Identify which cell holds the provided text, then report its [X, Y] central coordinate. 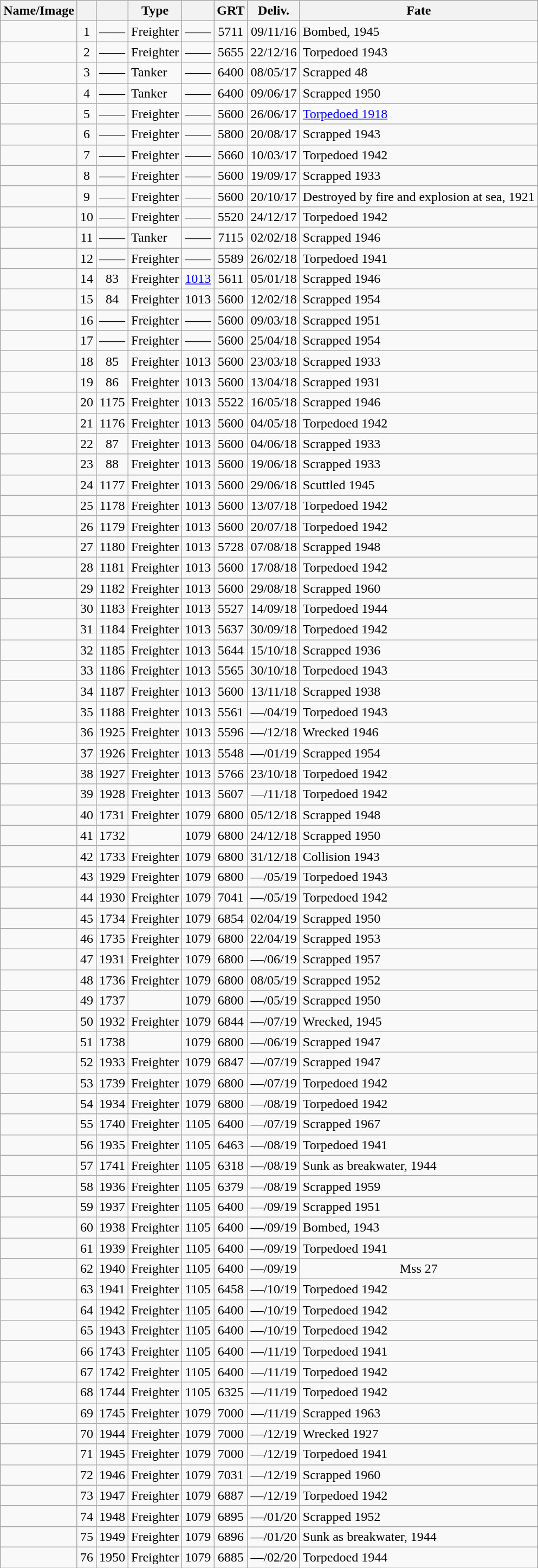
5607 [231, 794]
Scrapped 48 [418, 73]
02/02/18 [274, 237]
1183 [113, 609]
—/02/20 [274, 1557]
1178 [113, 506]
24/12/18 [274, 835]
5548 [231, 753]
GRT [231, 11]
1186 [113, 671]
Bombed, 1943 [418, 1227]
19/06/18 [274, 464]
Deliv. [274, 11]
05/01/18 [274, 279]
Scrapped 1943 [418, 134]
1931 [113, 960]
12 [87, 258]
5766 [231, 774]
43 [87, 877]
5655 [231, 52]
86 [113, 382]
72 [87, 1475]
Scrapped 1931 [418, 382]
7 [87, 155]
6844 [231, 1021]
1177 [113, 485]
1947 [113, 1495]
1939 [113, 1248]
24/12/17 [274, 217]
75 [87, 1537]
30/10/18 [274, 671]
58 [87, 1186]
5660 [231, 155]
7041 [231, 897]
02/04/19 [274, 918]
10 [87, 217]
6854 [231, 918]
1933 [113, 1062]
6895 [231, 1516]
17/08/18 [274, 567]
5711 [231, 31]
—/01/19 [274, 753]
1946 [113, 1475]
1948 [113, 1516]
29/06/18 [274, 485]
57 [87, 1165]
1188 [113, 712]
48 [87, 980]
1943 [113, 1331]
24 [87, 485]
37 [87, 753]
36 [87, 733]
22/04/19 [274, 939]
Collision 1943 [418, 856]
44 [87, 897]
13/04/18 [274, 382]
1932 [113, 1021]
73 [87, 1495]
76 [87, 1557]
56 [87, 1145]
61 [87, 1248]
23/10/18 [274, 774]
42 [87, 856]
7115 [231, 237]
Scrapped 1936 [418, 650]
04/05/18 [274, 423]
Mss 27 [418, 1269]
09/03/18 [274, 320]
1185 [113, 650]
3 [87, 73]
1735 [113, 939]
27 [87, 547]
11 [87, 237]
Wrecked 1927 [418, 1434]
18 [87, 361]
5522 [231, 403]
Fate [418, 11]
28 [87, 567]
—/11/18 [274, 794]
2 [87, 52]
49 [87, 1001]
5644 [231, 650]
1935 [113, 1145]
6463 [231, 1145]
Name/Image [39, 11]
13/07/18 [274, 506]
1743 [113, 1351]
74 [87, 1516]
Scrapped 1959 [418, 1186]
45 [87, 918]
5527 [231, 609]
Scrapped 1957 [418, 960]
30/09/18 [274, 630]
1928 [113, 794]
10/03/17 [274, 155]
25 [87, 506]
Scrapped 1953 [418, 939]
—/12/18 [274, 733]
8 [87, 176]
5800 [231, 134]
1737 [113, 1001]
05/12/18 [274, 815]
6887 [231, 1495]
1734 [113, 918]
66 [87, 1351]
1187 [113, 691]
35 [87, 712]
1180 [113, 547]
5520 [231, 217]
1742 [113, 1372]
1927 [113, 774]
54 [87, 1104]
07/08/18 [274, 547]
5637 [231, 630]
40 [87, 815]
Scrapped 1938 [418, 691]
1739 [113, 1083]
29/08/18 [274, 588]
22 [87, 444]
1741 [113, 1165]
65 [87, 1331]
32 [87, 650]
30 [87, 609]
6885 [231, 1557]
Type [155, 11]
1176 [113, 423]
19/09/17 [274, 176]
23 [87, 464]
Bombed, 1945 [418, 31]
84 [113, 300]
1733 [113, 856]
Wrecked 1946 [418, 733]
47 [87, 960]
33 [87, 671]
6379 [231, 1186]
14 [87, 279]
6318 [231, 1165]
1945 [113, 1454]
9 [87, 196]
1738 [113, 1042]
5565 [231, 671]
1181 [113, 567]
4 [87, 93]
6896 [231, 1537]
20/07/18 [274, 526]
38 [87, 774]
1184 [113, 630]
51 [87, 1042]
87 [113, 444]
85 [113, 361]
62 [87, 1269]
04/06/18 [274, 444]
1950 [113, 1557]
09/11/16 [274, 31]
5561 [231, 712]
71 [87, 1454]
68 [87, 1392]
1930 [113, 897]
1940 [113, 1269]
20 [87, 403]
1942 [113, 1310]
34 [87, 691]
63 [87, 1290]
1941 [113, 1290]
41 [87, 835]
Torpedoed 1918 [418, 114]
5728 [231, 547]
1 [87, 31]
26 [87, 526]
26/06/17 [274, 114]
09/06/17 [274, 93]
55 [87, 1124]
16 [87, 320]
1925 [113, 733]
08/05/19 [274, 980]
20/08/17 [274, 134]
1949 [113, 1537]
1938 [113, 1227]
23/03/18 [274, 361]
69 [87, 1413]
7031 [231, 1475]
12/02/18 [274, 300]
08/05/17 [274, 73]
60 [87, 1227]
Destroyed by fire and explosion at sea, 1921 [418, 196]
64 [87, 1310]
88 [113, 464]
53 [87, 1083]
Wrecked, 1945 [418, 1021]
1944 [113, 1434]
5596 [231, 733]
19 [87, 382]
46 [87, 939]
1929 [113, 877]
1732 [113, 835]
1745 [113, 1413]
39 [87, 794]
67 [87, 1372]
1179 [113, 526]
1731 [113, 815]
5589 [231, 258]
70 [87, 1434]
6 [87, 134]
26/02/18 [274, 258]
21 [87, 423]
13/11/18 [274, 691]
52 [87, 1062]
83 [113, 279]
31 [87, 630]
1182 [113, 588]
—/04/19 [274, 712]
25/04/18 [274, 341]
Scrapped 1967 [418, 1124]
1937 [113, 1207]
17 [87, 341]
15 [87, 300]
1175 [113, 403]
6325 [231, 1392]
5 [87, 114]
1934 [113, 1104]
50 [87, 1021]
Scrapped 1963 [418, 1413]
6847 [231, 1062]
6458 [231, 1290]
5611 [231, 279]
1740 [113, 1124]
14/09/18 [274, 609]
20/10/17 [274, 196]
1744 [113, 1392]
1736 [113, 980]
1936 [113, 1186]
1926 [113, 753]
29 [87, 588]
22/12/16 [274, 52]
31/12/18 [274, 856]
16/05/18 [274, 403]
15/10/18 [274, 650]
59 [87, 1207]
Scuttled 1945 [418, 485]
